Capture the cell that displays the provided text and extract its [x, y] central coordinate. 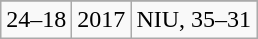
2017 [102, 20]
NIU, 35–31 [194, 20]
24–18 [36, 20]
